Capture the cell that displays the provided text and extract its (X, Y) central coordinate. 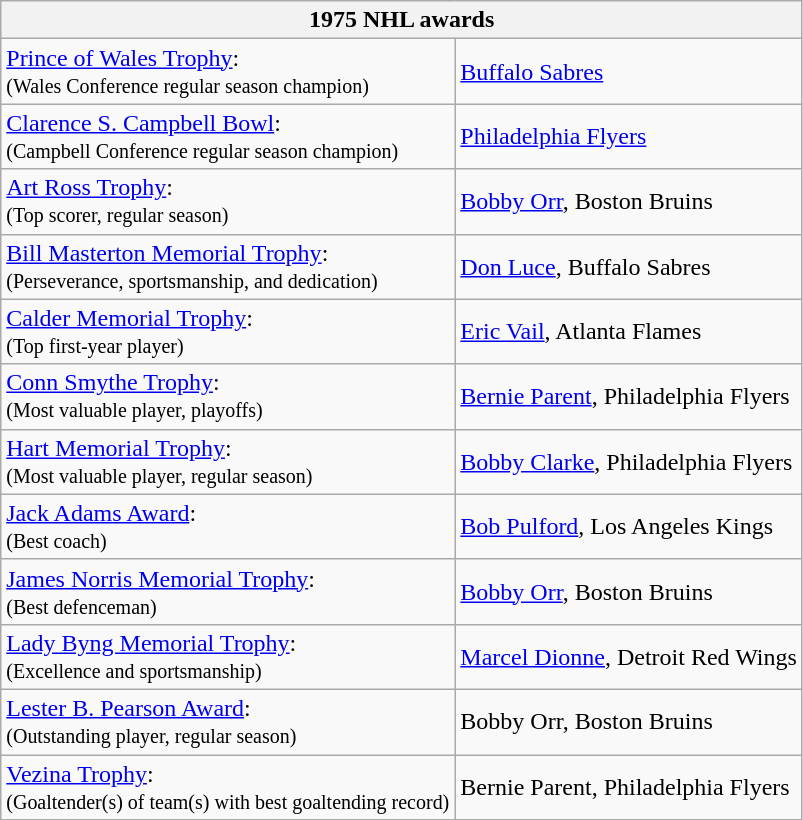
Jack Adams Award:(Best coach) (228, 526)
Bobby Clarke, Philadelphia Flyers (629, 462)
Buffalo Sabres (629, 72)
Conn Smythe Trophy:(Most valuable player, playoffs) (228, 396)
Clarence S. Campbell Bowl:(Campbell Conference regular season champion) (228, 136)
Vezina Trophy:(Goaltender(s) of team(s) with best goaltending record) (228, 786)
Lester B. Pearson Award:(Outstanding player, regular season) (228, 722)
1975 NHL awards (402, 20)
Lady Byng Memorial Trophy:(Excellence and sportsmanship) (228, 656)
Philadelphia Flyers (629, 136)
Marcel Dionne, Detroit Red Wings (629, 656)
Calder Memorial Trophy:(Top first-year player) (228, 332)
Art Ross Trophy:(Top scorer, regular season) (228, 202)
Hart Memorial Trophy:(Most valuable player, regular season) (228, 462)
Bob Pulford, Los Angeles Kings (629, 526)
James Norris Memorial Trophy:(Best defenceman) (228, 592)
Eric Vail, Atlanta Flames (629, 332)
Prince of Wales Trophy:(Wales Conference regular season champion) (228, 72)
Don Luce, Buffalo Sabres (629, 266)
Bill Masterton Memorial Trophy:(Perseverance, sportsmanship, and dedication) (228, 266)
